Scan for the cell matching the given text and deliver its (X, Y) coordinate at center. 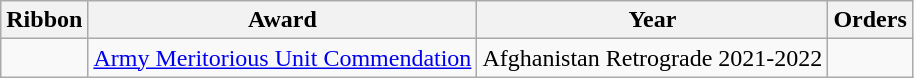
Orders (870, 20)
Afghanistan Retrograde 2021-2022 (652, 58)
Ribbon (44, 20)
Army Meritorious Unit Commendation (282, 58)
Year (652, 20)
Award (282, 20)
